Return the [x, y] coordinate for the center point of the cell that contains the specified text.  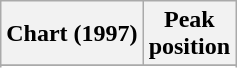
Chart (1997) [72, 34]
Peakposition [189, 34]
